Capture the cell that displays the provided text and extract its [X, Y] central coordinate. 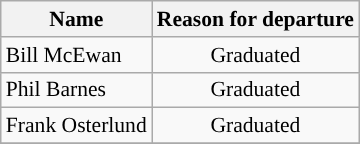
Reason for departure [256, 19]
Name [76, 19]
Phil Barnes [76, 90]
Bill McEwan [76, 55]
Frank Osterlund [76, 126]
